For the text-containing cell, return its midpoint in (X, Y) coordinate format. 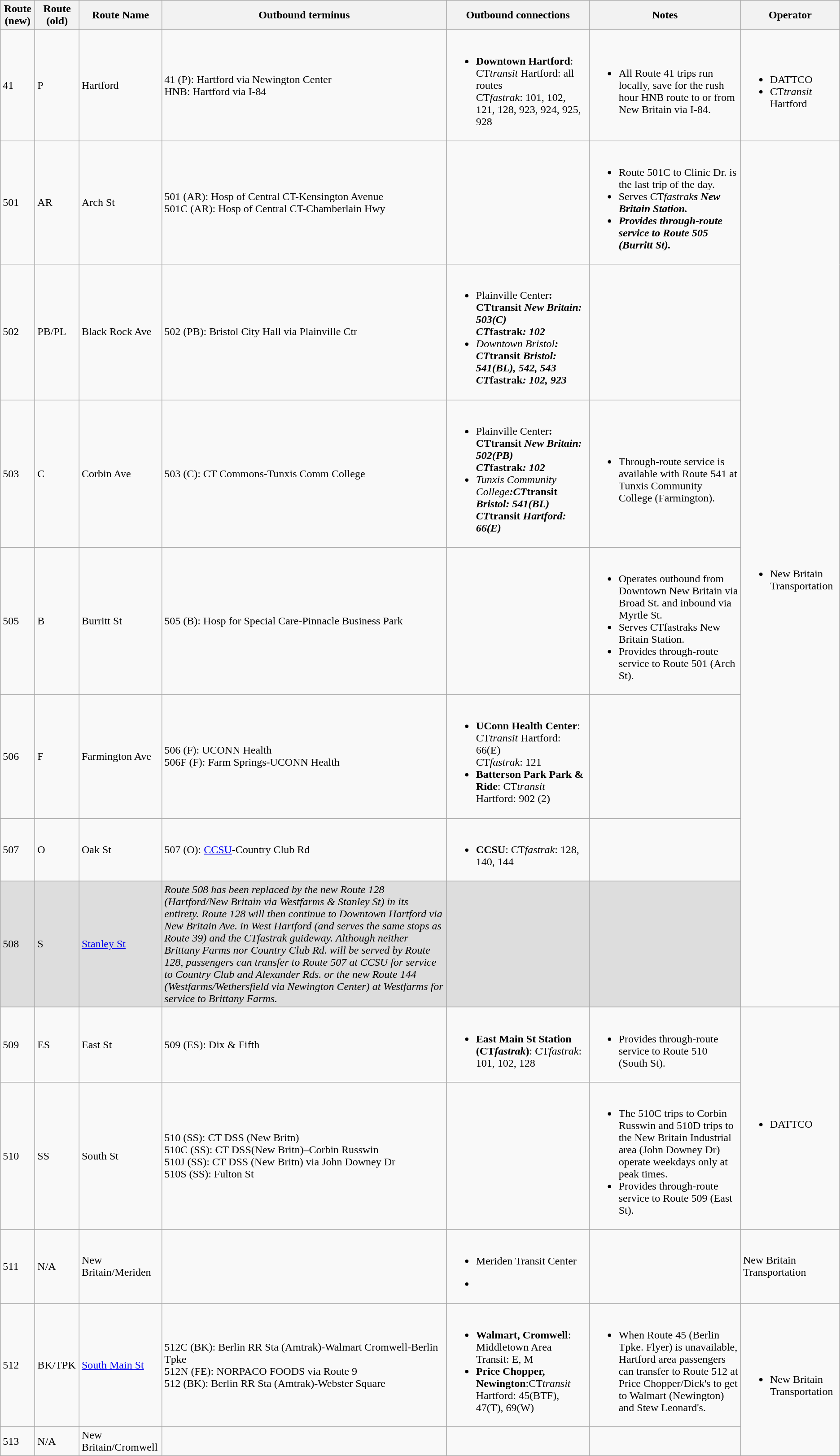
503 (18, 474)
505 (18, 621)
509 (ES): Dix & Fifth (304, 1044)
DATTCO (790, 1118)
New Britain/Meriden (120, 1266)
Downtown Hartford: CTtransit Hartford: all routesCTfastrak: 101, 102, 121, 128, 923, 924, 925, 928 (518, 85)
Burritt St (120, 621)
CCSU: CTfastrak: 128, 140, 144 (518, 850)
506 (18, 756)
41 (18, 85)
512C (BK): Berlin RR Sta (Amtrak)-Walmart Cromwell-Berlin Tpke512N (FE): NORPACO FOODS via Route 9512 (BK): Berlin RR Sta (Amtrak)-Webster Square (304, 1365)
Meriden Transit Center (518, 1266)
AR (57, 203)
Notes (665, 15)
South Main St (120, 1365)
513 (18, 1442)
F (57, 756)
Arch St (120, 203)
505 (B): Hosp for Special Care-Pinnacle Business Park (304, 621)
502 (18, 332)
New Britain/Cromwell (120, 1442)
SS (57, 1155)
508 (18, 944)
ES (57, 1044)
B (57, 621)
Hartford (120, 85)
Black Rock Ave (120, 332)
Route 501C to Clinic Dr. is the last trip of the day.Serves CTfastraks New Britain Station.Provides through-route service to Route 505 (Burritt St). (665, 203)
PB/PL (57, 332)
503 (C): CT Commons-Tunxis Comm College (304, 474)
Route (new) (18, 15)
Provides through-route service to Route 510 (South St). (665, 1044)
Outbound terminus (304, 15)
Route (old) (57, 15)
507 (O): CCSU-Country Club Rd (304, 850)
Route Name (120, 15)
O (57, 850)
509 (18, 1044)
Operator (790, 15)
Outbound connections (518, 15)
DATTCOCTtransit Hartford (790, 85)
501 (18, 203)
Farmington Ave (120, 756)
P (57, 85)
501 (AR): Hosp of Central CT-Kensington Avenue501C (AR): Hosp of Central CT-Chamberlain Hwy (304, 203)
BK/TPK (57, 1365)
All Route 41 trips run locally, save for the rush hour HNB route to or from New Britain via I-84. (665, 85)
41 (P): Hartford via Newington CenterHNB: Hartford via I-84 (304, 85)
Walmart, Cromwell: Middletown Area Transit: E, MPrice Chopper, Newington:CTtransit Hartford: 45(BTF), 47(T), 69(W) (518, 1365)
East Main St Station (CTfastrak): CTfastrak: 101, 102, 128 (518, 1044)
502 (PB): Bristol City Hall via Plainville Ctr (304, 332)
East St (120, 1044)
507 (18, 850)
C (57, 474)
South St (120, 1155)
S (57, 944)
Plainville Center: CTtransit New Britain: 502(PB)CTfastrak: 102Tunxis Community College:CTtransit Bristol: 541(BL)CTtransit Hartford: 66(E) (518, 474)
511 (18, 1266)
510 (SS): CT DSS (New Britn)510C (SS): CT DSS(New Britn)–Corbin Russwin510J (SS): CT DSS (New Britn) via John Downey Dr510S (SS): Fulton St (304, 1155)
Plainville Center: CTtransit New Britain: 503(C)CTfastrak: 102Downtown Bristol: CTtransit Bristol: 541(BL), 542, 543CTfastrak: 102, 923 (518, 332)
Stanley St (120, 944)
512 (18, 1365)
UConn Health Center: CTtransit Hartford: 66(E)CTfastrak: 121Batterson Park Park & Ride: CTtransit Hartford: 902 (2) (518, 756)
Through-route service is available with Route 541 at Tunxis Community College (Farmington). (665, 474)
510 (18, 1155)
Oak St (120, 850)
506 (F): UCONN Health506F (F): Farm Springs-UCONN Health (304, 756)
Corbin Ave (120, 474)
